Identify which cell holds the provided text, then report its (X, Y) central coordinate. 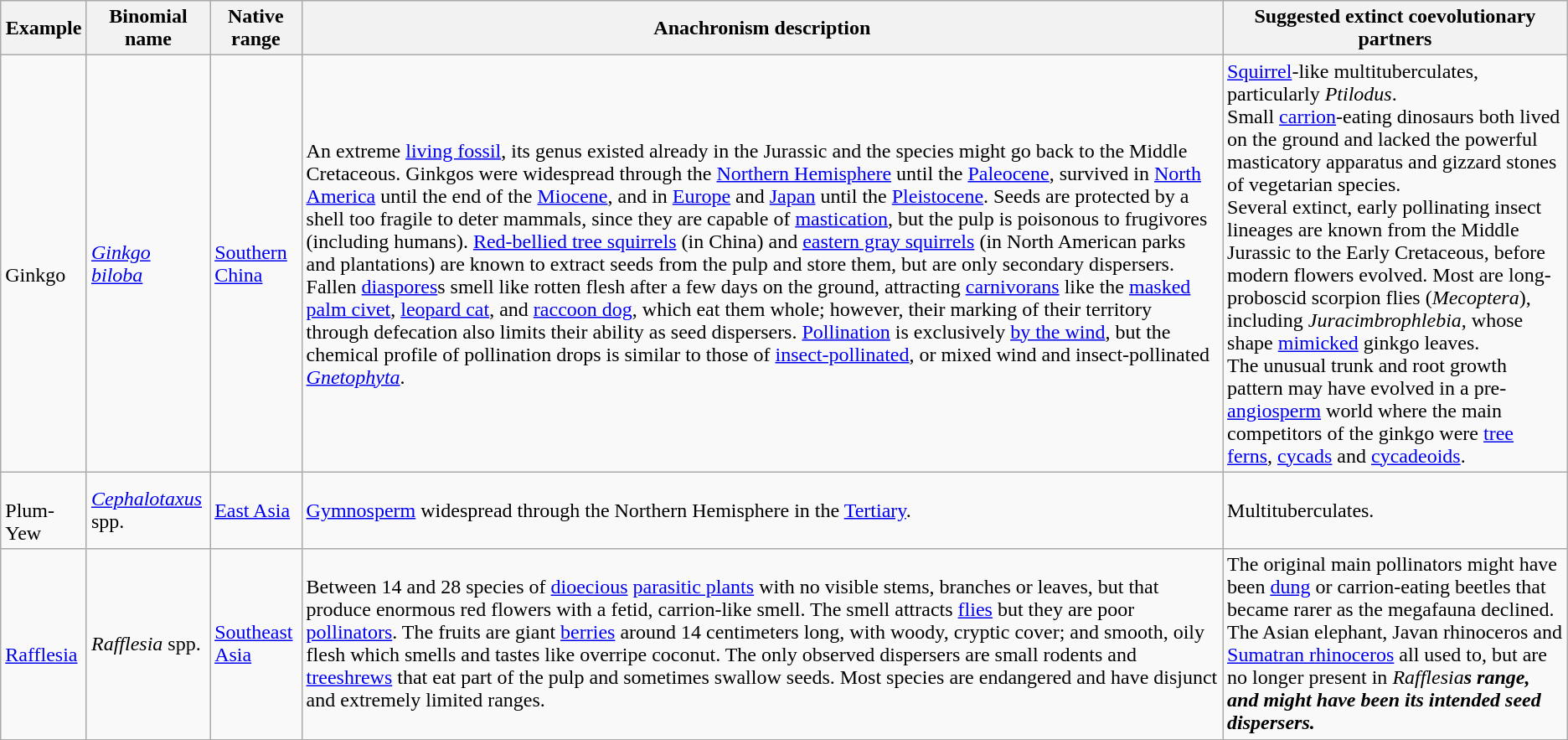
Ginkgo biloba (147, 263)
Multituberculates. (1395, 510)
Southern China (256, 263)
Plum-Yew (44, 510)
Example (44, 28)
Ginkgo (44, 263)
Rafflesia spp. (147, 644)
Rafflesia (44, 644)
Anachronism description (762, 28)
Cephalotaxus spp. (147, 510)
East Asia (256, 510)
Gymnosperm widespread through the Northern Hemisphere in the Tertiary. (762, 510)
Native range (256, 28)
Suggested extinct coevolutionary partners (1395, 28)
Southeast Asia (256, 644)
Binomial name (147, 28)
